Scan for the cell matching the given text and deliver its [x, y] coordinate at center. 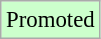
Promoted [50, 20]
